Search for the cell housing the specified text and yield its [X, Y] center coordinate. 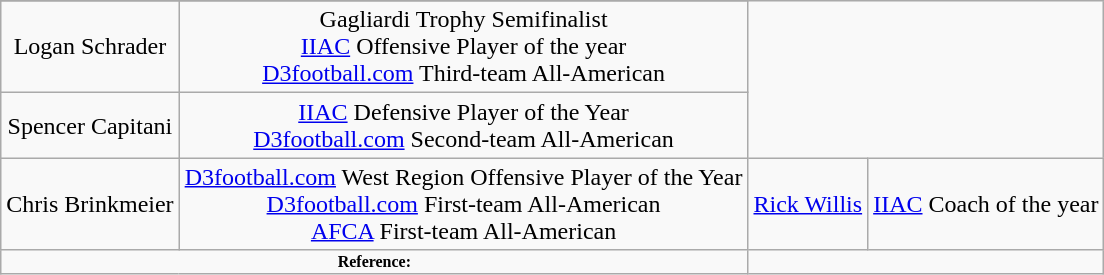
Logan Schrader [90, 47]
D3football.com West Region Offensive Player of the YearD3football.com First-team All-AmericanAFCA First-team All-American [464, 204]
Gagliardi Trophy SemifinalistIIAC Offensive Player of the yearD3football.com Third-team All-American [464, 47]
Rick Willis [808, 204]
IIAC Defensive Player of the YearD3football.com Second-team All-American [464, 126]
Chris Brinkmeier [90, 204]
IIAC Coach of the year [986, 204]
Spencer Capitani [90, 126]
Reference: [374, 262]
